Capture the cell that displays the provided text and extract its (x, y) central coordinate. 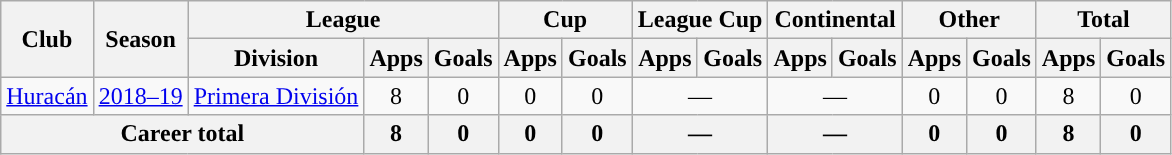
Club (47, 39)
Division (276, 58)
League Cup (700, 20)
Continental (835, 20)
Primera División (276, 96)
2018–19 (140, 96)
Season (140, 39)
Huracán (47, 96)
Career total (182, 134)
Other (969, 20)
League (343, 20)
Total (1103, 20)
Cup (565, 20)
